Extract the [X, Y] coordinate from the center of the cell holding the provided text.  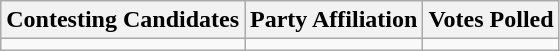
Votes Polled [491, 20]
Contesting Candidates [123, 20]
Party Affiliation [334, 20]
